Extract the (x, y) coordinate from the center of the cell holding the provided text.  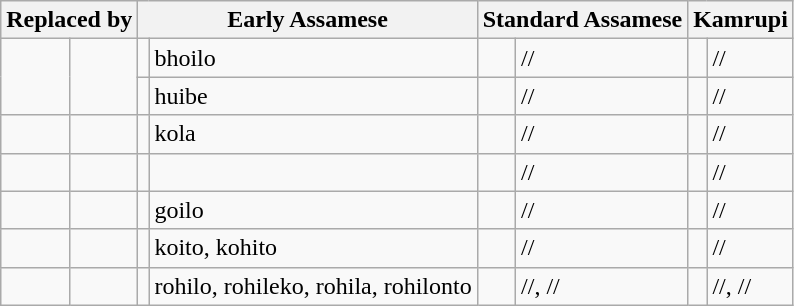
Early Assamese (308, 20)
bhoilo (313, 58)
goilo (313, 210)
Replaced by (70, 20)
huibe (313, 96)
rohilo, rohileko, rohila, rohilonto (313, 286)
Standard Assamese (582, 20)
koito, kohito (313, 248)
Kamrupi (741, 20)
kola (313, 134)
